Pinpoint the cell where the given text exists, returning its [X, Y] midpoint coordinate. 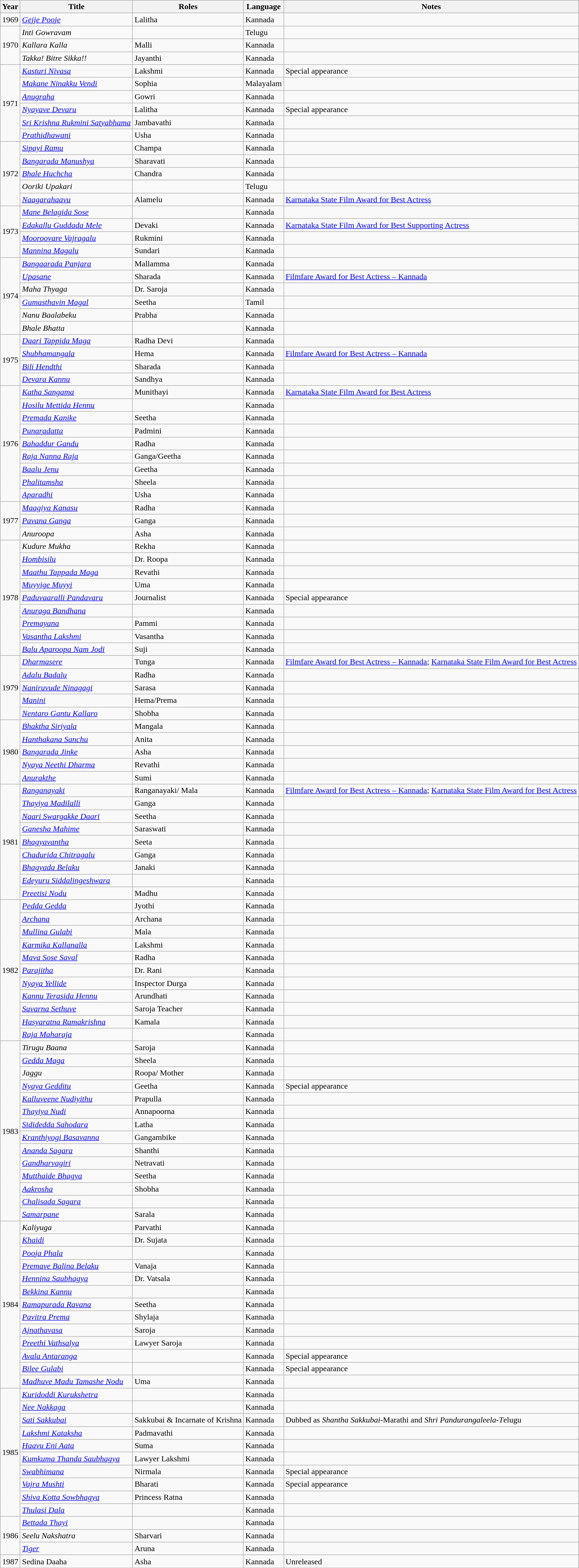
Jaggu [76, 1073]
1984 [10, 1304]
Tunga [188, 662]
Pammi [188, 623]
Premave Balina Belaku [76, 1266]
Balu Aparoopa Nam Jodi [76, 649]
Maagiya Kanasu [76, 508]
1977 [10, 521]
Khaidi [76, 1240]
Chandra [188, 174]
Gumasthavin Magal [76, 302]
Mallamma [188, 264]
1980 [10, 752]
Upasane [76, 276]
Sarala [188, 1215]
Prabha [188, 315]
Dr. Saroja [188, 289]
1973 [10, 232]
Kalluveene Nudiyithu [76, 1099]
Nyayave Devaru [76, 109]
Bhale Bhatta [76, 328]
Naniruvude Ninagagi [76, 688]
Pooja Phala [76, 1253]
Mala [188, 932]
Mane Belagida Sose [76, 212]
Bhaktha Siriyala [76, 726]
Saroja Teacher [188, 1009]
Ganesha Mahime [76, 829]
Roopa/ Mother [188, 1073]
Premada Kanike [76, 418]
Sundari [188, 251]
Bangaarada Panjara [76, 264]
Gowri [188, 97]
Annapoorna [188, 1112]
Dharmasere [76, 662]
Nyaya Yellide [76, 983]
Raja Maharaja [76, 1035]
Nanu Baalabeku [76, 315]
Nentaro Gantu Kallaro [76, 713]
Dubbed as Shantha Sakkubai-Marathi and Shri Pandurangaleela-Telugu [431, 1420]
Bekkina Kannu [76, 1292]
Seeta [188, 842]
Hanthakana Sanchu [76, 739]
Champa [188, 148]
Bhagyavantha [76, 842]
Naagarahaavu [76, 200]
Gangambike [188, 1137]
Nirmala [188, 1471]
Bilee Gulabi [76, 1368]
Sharavati [188, 161]
Daari Tappida Maga [76, 341]
Edeyuru Siddalingeshwara [76, 880]
Lakshmi Kataksha [76, 1433]
Inti Gowravam [76, 32]
Mannina Magalu [76, 251]
Sipayi Ramu [76, 148]
1974 [10, 296]
Dr. Vatsala [188, 1279]
Jayanthi [188, 58]
Edakallu Guddada Mele [76, 225]
Naari Swargakke Daari [76, 816]
Ranganayaki [76, 791]
Hema [188, 353]
Vasantha [188, 636]
Janaki [188, 868]
Parvathi [188, 1227]
Language [263, 7]
Sumi [188, 777]
Tiger [76, 1548]
Kallara Kalla [76, 45]
Swabhimana [76, 1471]
Anurakthe [76, 777]
Premayana [76, 623]
Mutthaide Bhagya [76, 1176]
Hosilu Mettida Hennu [76, 405]
Kranthiyogi Basavanna [76, 1137]
Dr. Sujata [188, 1240]
Devara Kannu [76, 379]
Sididedda Sahodara [76, 1124]
Thayiya Nudi [76, 1112]
Ooriki Upakari [76, 187]
Saraswati [188, 829]
Maathu Tappada Maga [76, 572]
Dr. Rani [188, 970]
1985 [10, 1452]
Muyyige Muyyi [76, 585]
Journalist [188, 598]
Phalitamsha [76, 482]
Maha Thyaga [76, 289]
1971 [10, 103]
Paduvaaralli Pandavaru [76, 598]
Aparadhi [76, 495]
Kaliyuga [76, 1227]
Suma [188, 1446]
1981 [10, 842]
Adalu Badalu [76, 675]
Bangarada Manushya [76, 161]
Anuraga Bandhana [76, 611]
Aakrosha [76, 1189]
Sri Krishna Rukmini Satyabhama [76, 122]
Hennina Saubhagya [76, 1279]
Suvarna Sethuve [76, 1009]
Pavana Ganga [76, 521]
Notes [431, 7]
Takka! Bitre Sikka!! [76, 58]
Aruna [188, 1548]
Malayalam [263, 84]
Nyaya Gedditu [76, 1086]
Lawyer Saroja [188, 1343]
Sarasa [188, 688]
Kuridoddi Kurukshetra [76, 1394]
Gejje Pooje [76, 20]
Seelu Nakshatra [76, 1536]
Bhale Huchcha [76, 174]
Preethi Vathsalya [76, 1343]
Hema/Prema [188, 700]
Anuroopa [76, 533]
1986 [10, 1536]
Ajnathavasa [76, 1330]
Vasantha Lakshmi [76, 636]
Jyothi [188, 906]
Radha Devi [188, 341]
Jambavathi [188, 122]
Avala Antaranga [76, 1356]
Mullina Gulabi [76, 932]
Padmini [188, 431]
Karmika Kallanalla [76, 945]
Kamala [188, 1022]
1978 [10, 597]
Devaki [188, 225]
Rukmini [188, 238]
Ananda Sagara [76, 1150]
Thulasi Dala [76, 1510]
Nee Nakkaga [76, 1407]
Latha [188, 1124]
Sandhya [188, 379]
Padmavathi [188, 1433]
Bili Hendthi [76, 366]
Ranganayaki/ Mala [188, 791]
1983 [10, 1131]
Makane Ninakku Vendi [76, 84]
Malli [188, 45]
Madhu [188, 893]
Shiva Kotta Sowbhagya [76, 1497]
Netravati [188, 1163]
Haavu Eni Aata [76, 1446]
Tamil [263, 302]
Chalisada Sagara [76, 1202]
Unreleased [431, 1561]
Bettada Thayi [76, 1523]
Sakkubai & Incarnate of Krishna [188, 1420]
Shylaja [188, 1317]
Suji [188, 649]
Sedina Daaha [76, 1561]
Madhuve Madu Tamashe Nodu [76, 1381]
Sharvari [188, 1536]
Tirugu Baana [76, 1047]
Nyaya Neethi Dharma [76, 765]
Mooroovare Vajragalu [76, 238]
Kannu Terasida Hennu [76, 996]
Mava Sose Saval [76, 957]
Shanthi [188, 1150]
Bahaddur Gandu [76, 444]
Sati Sakkubai [76, 1420]
Mangala [188, 726]
Punaradatta [76, 431]
Princess Ratna [188, 1497]
Roles [188, 7]
Anugraha [76, 97]
Preetisi Nodu [76, 893]
Parajitha [76, 970]
Prapulla [188, 1099]
Alamelu [188, 200]
Kasturi Nivasa [76, 71]
Title [76, 7]
Inspector Durga [188, 983]
1979 [10, 688]
Manini [76, 700]
Raja Nanna Raja [76, 456]
Prathidhawani [76, 135]
Hasyaratna Ramakrishna [76, 1022]
Ramapurada Ravana [76, 1304]
Thayiya Madilalli [76, 803]
Sophia [188, 84]
Vajra Mushti [76, 1484]
1975 [10, 360]
Dr. Roopa [188, 559]
1972 [10, 174]
Gandharvagiri [76, 1163]
Chadurida Chitragalu [76, 855]
Munithayi [188, 392]
Pedda Gedda [76, 906]
Hombisilu [76, 559]
Baalu Jenu [76, 469]
Samarpane [76, 1215]
Bangarada Jinke [76, 752]
Katha Sangama [76, 392]
1969 [10, 20]
Vanaja [188, 1266]
Year [10, 7]
Bhagyada Belaku [76, 868]
Anita [188, 739]
Lawyer Lakshmi [188, 1459]
1976 [10, 444]
Arundhati [188, 996]
Karnataka State Film Award for Best Supporting Actress [431, 225]
Gedda Maga [76, 1060]
Bharati [188, 1484]
Pavitra Prema [76, 1317]
Rekha [188, 546]
Ganga/Geetha [188, 456]
Shubhamangala [76, 353]
Kudure Mukha [76, 546]
1987 [10, 1561]
Kumkuma Thanda Saubhagya [76, 1459]
1970 [10, 45]
1982 [10, 970]
